Find where the given text appears and provide that cell's center as (X, Y) coordinate. 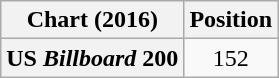
Chart (2016) (92, 20)
Position (231, 20)
US Billboard 200 (92, 58)
152 (231, 58)
